Provide the [x, y] coordinate of the cell's center where the given text is located.  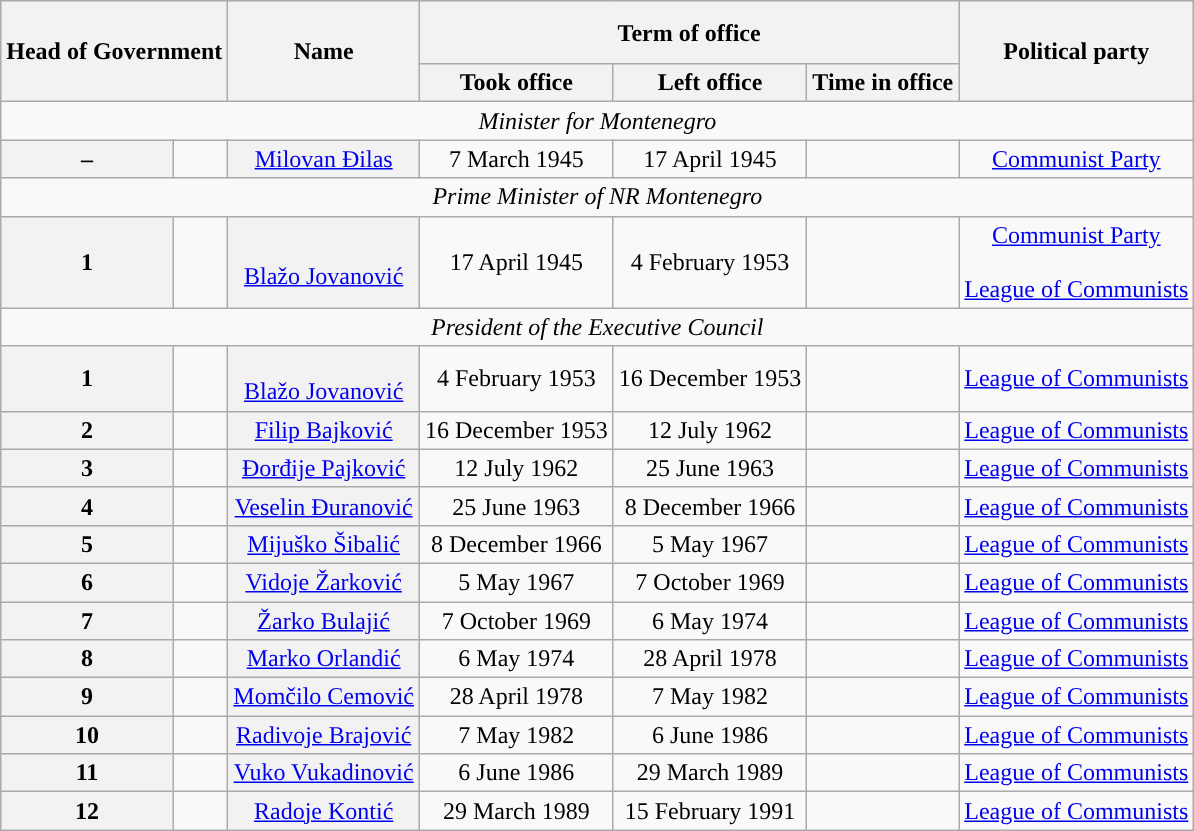
Communist Party [1076, 159]
Political party [1076, 52]
Radivoje Brajović [324, 735]
Đorđije Pajković [324, 468]
Left office [710, 83]
Mijuško Šibalić [324, 544]
Žarko Bulajić [324, 621]
Momčilo Cemović [324, 697]
9 [88, 697]
Milovan Đilas [324, 159]
2 [88, 430]
Prime Minister of NR Montenegro [598, 197]
Marko Orlandić [324, 659]
Vuko Vukadinović [324, 773]
8 [88, 659]
Communist PartyLeague of Communists [1076, 262]
4 [88, 506]
– [88, 159]
15 February 1991 [710, 811]
5 [88, 544]
10 [88, 735]
Name [324, 52]
Head of Government [114, 52]
Veselin Đuranović [324, 506]
Filip Bajković [324, 430]
Term of office [690, 32]
6 [88, 582]
Time in office [883, 83]
Radoje Kontić [324, 811]
3 [88, 468]
President of the Executive Council [598, 327]
Vidoje Žarković [324, 582]
7 [88, 621]
12 [88, 811]
Minister for Montenegro [598, 121]
11 [88, 773]
Took office [517, 83]
7 March 1945 [517, 159]
